Detect which cell encompasses the target text, then output its (x, y) center coordinate. 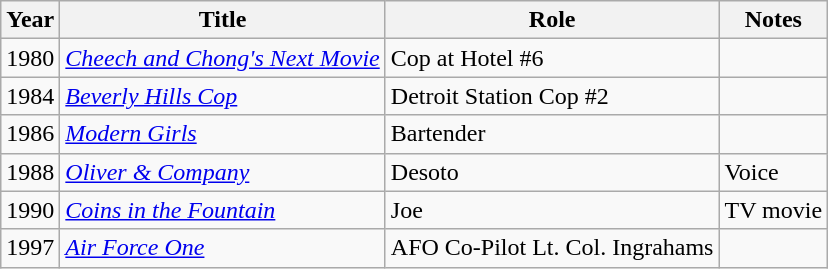
Desoto (552, 172)
1984 (30, 96)
Cheech and Chong's Next Movie (222, 58)
1997 (30, 248)
Notes (774, 20)
AFO Co-Pilot Lt. Col. Ingrahams (552, 248)
1990 (30, 210)
1988 (30, 172)
Role (552, 20)
Coins in the Fountain (222, 210)
Air Force One (222, 248)
Year (30, 20)
Title (222, 20)
Joe (552, 210)
Bartender (552, 134)
Oliver & Company (222, 172)
Cop at Hotel #6 (552, 58)
1986 (30, 134)
Modern Girls (222, 134)
Beverly Hills Cop (222, 96)
Voice (774, 172)
Detroit Station Cop #2 (552, 96)
TV movie (774, 210)
1980 (30, 58)
